Identify which cell holds the provided text, then report its [X, Y] central coordinate. 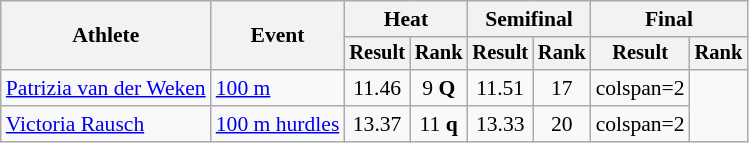
Event [278, 36]
Patrizia van der Weken [106, 88]
100 m [278, 88]
11 q [439, 124]
17 [562, 88]
13.33 [500, 124]
Semifinal [528, 19]
20 [562, 124]
Final [670, 19]
11.51 [500, 88]
Athlete [106, 36]
Victoria Rausch [106, 124]
11.46 [377, 88]
100 m hurdles [278, 124]
9 Q [439, 88]
Heat [406, 19]
13.37 [377, 124]
